Detect which cell encompasses the target text, then output its (x, y) center coordinate. 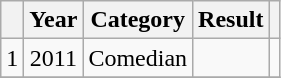
Comedian (138, 58)
Category (138, 20)
Year (54, 20)
1 (12, 58)
Result (231, 20)
2011 (54, 58)
